From the cell containing the given text, extract its center point as (X, Y) coordinate. 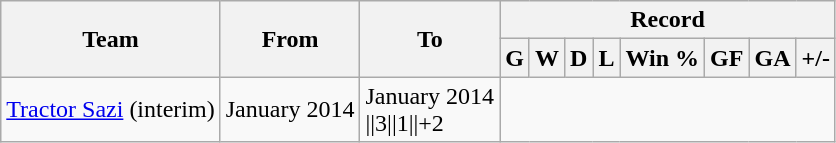
January 2014 (290, 110)
Win % (662, 58)
Tractor Sazi (interim) (110, 110)
Record (668, 20)
G (515, 58)
L (606, 58)
W (546, 58)
To (430, 39)
+/- (816, 58)
January 2014||3||1||+2 (430, 110)
From (290, 39)
GA (772, 58)
Team (110, 39)
D (578, 58)
GF (727, 58)
